For the text-containing cell, return its midpoint in [x, y] coordinate format. 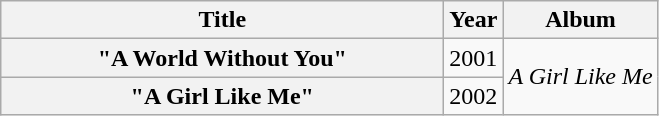
"A World Without You" [222, 58]
"A Girl Like Me" [222, 96]
2001 [474, 58]
2002 [474, 96]
A Girl Like Me [580, 77]
Title [222, 20]
Year [474, 20]
Album [580, 20]
